Provide the (x, y) coordinate of the cell's center where the given text is located.  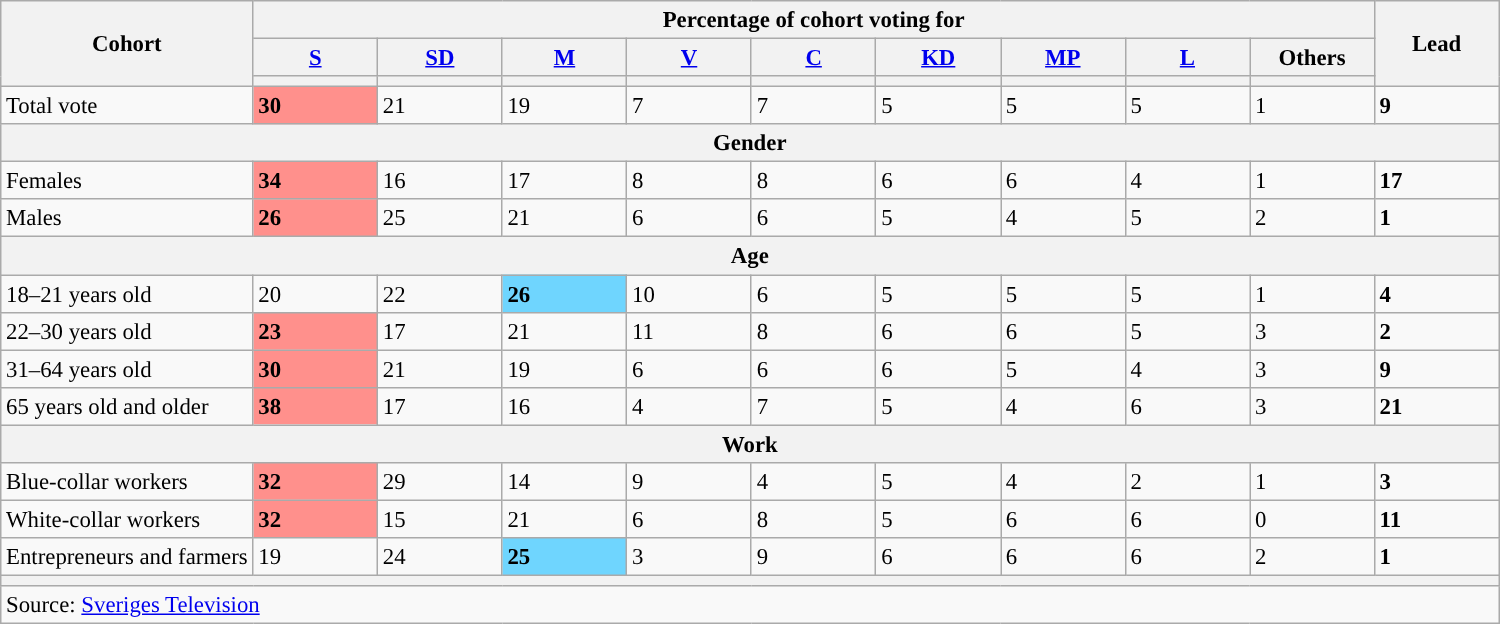
0 (1312, 519)
V (690, 58)
31–64 years old (127, 369)
23 (316, 331)
Age (750, 256)
L (1188, 58)
Lead (1436, 44)
65 years old and older (127, 406)
SD (440, 58)
Percentage of cohort voting for (814, 20)
Cohort (127, 44)
15 (440, 519)
10 (690, 294)
Work (750, 444)
24 (440, 557)
Females (127, 181)
14 (564, 482)
MP (1064, 58)
Gender (750, 143)
KD (938, 58)
38 (316, 406)
Entrepreneurs and farmers (127, 557)
Source: Sveriges Television (750, 605)
18–21 years old (127, 294)
22–30 years old (127, 331)
S (316, 58)
Others (1312, 58)
Males (127, 219)
Total vote (127, 106)
C (814, 58)
M (564, 58)
20 (316, 294)
Blue-collar workers (127, 482)
22 (440, 294)
34 (316, 181)
White-collar workers (127, 519)
29 (440, 482)
